Detect which cell encompasses the target text, then output its [X, Y] center coordinate. 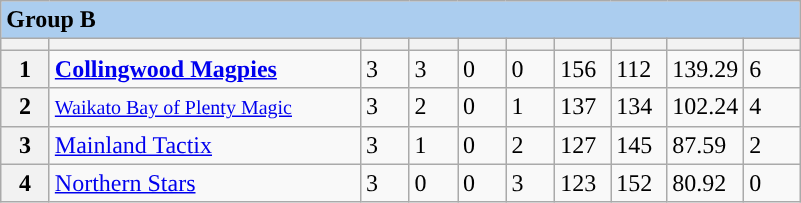
156 [583, 69]
Mainland Tactix [204, 145]
137 [583, 107]
Group B [400, 20]
87.59 [706, 145]
112 [639, 69]
127 [583, 145]
102.24 [706, 107]
6 [772, 69]
80.92 [706, 183]
Northern Stars [204, 183]
Collingwood Magpies [204, 69]
123 [583, 183]
139.29 [706, 69]
152 [639, 183]
145 [639, 145]
134 [639, 107]
Waikato Bay of Plenty Magic [204, 107]
